For the text-containing cell, return its midpoint in [X, Y] coordinate format. 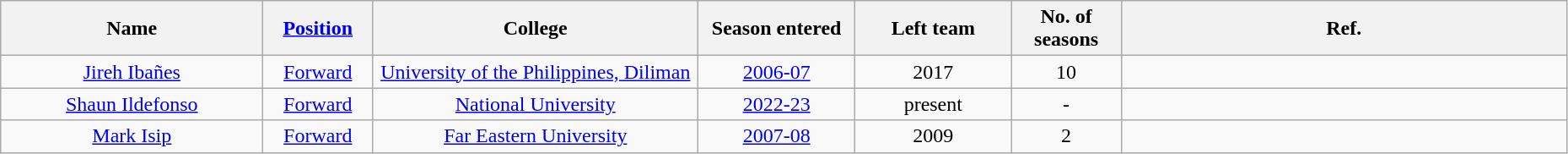
- [1066, 104]
Ref. [1344, 29]
present [933, 104]
College [536, 29]
2022-23 [777, 104]
Position [318, 29]
University of the Philippines, Diliman [536, 72]
No. of seasons [1066, 29]
2009 [933, 136]
2 [1066, 136]
2007-08 [777, 136]
2006-07 [777, 72]
Jireh Ibañes [132, 72]
Far Eastern University [536, 136]
Name [132, 29]
Shaun Ildefonso [132, 104]
Mark Isip [132, 136]
National University [536, 104]
Left team [933, 29]
10 [1066, 72]
Season entered [777, 29]
2017 [933, 72]
